Locate the cell with the specified text and output its (X, Y) center coordinate. 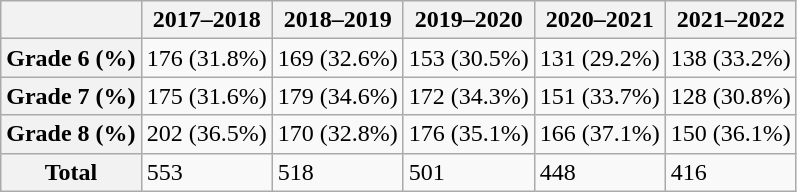
151 (33.7%) (600, 96)
2020–2021 (600, 20)
448 (600, 172)
131 (29.2%) (600, 58)
172 (34.3%) (468, 96)
2021–2022 (730, 20)
153 (30.5%) (468, 58)
2017–2018 (206, 20)
416 (730, 172)
2018–2019 (338, 20)
150 (36.1%) (730, 134)
Grade 7 (%) (71, 96)
501 (468, 172)
138 (33.2%) (730, 58)
2019–2020 (468, 20)
Total (71, 172)
166 (37.1%) (600, 134)
Grade 8 (%) (71, 134)
202 (36.5%) (206, 134)
169 (32.6%) (338, 58)
175 (31.6%) (206, 96)
128 (30.8%) (730, 96)
170 (32.8%) (338, 134)
553 (206, 172)
Grade 6 (%) (71, 58)
179 (34.6%) (338, 96)
518 (338, 172)
176 (31.8%) (206, 58)
176 (35.1%) (468, 134)
